Extract the (x, y) coordinate from the center of the cell holding the provided text.  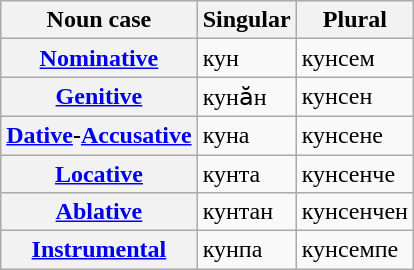
кунтан (246, 212)
Plural (354, 20)
Dative-Accusative (99, 135)
кунсем (354, 58)
Noun case (99, 20)
куна (246, 135)
кунсемпе (354, 250)
Locative (99, 173)
Nominative (99, 58)
кунсенче (354, 173)
кунӑн (246, 97)
кунсене (354, 135)
Ablative (99, 212)
кун (246, 58)
Singular (246, 20)
кунсенчен (354, 212)
Instrumental (99, 250)
кунта (246, 173)
кунпа (246, 250)
кунсен (354, 97)
Genitive (99, 97)
